For the text-containing cell, return its midpoint in [X, Y] coordinate format. 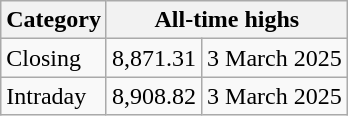
8,908.82 [154, 96]
Category [54, 20]
Closing [54, 58]
All-time highs [226, 20]
Intraday [54, 96]
8,871.31 [154, 58]
